From the cell containing the given text, extract its center point as [X, Y] coordinate. 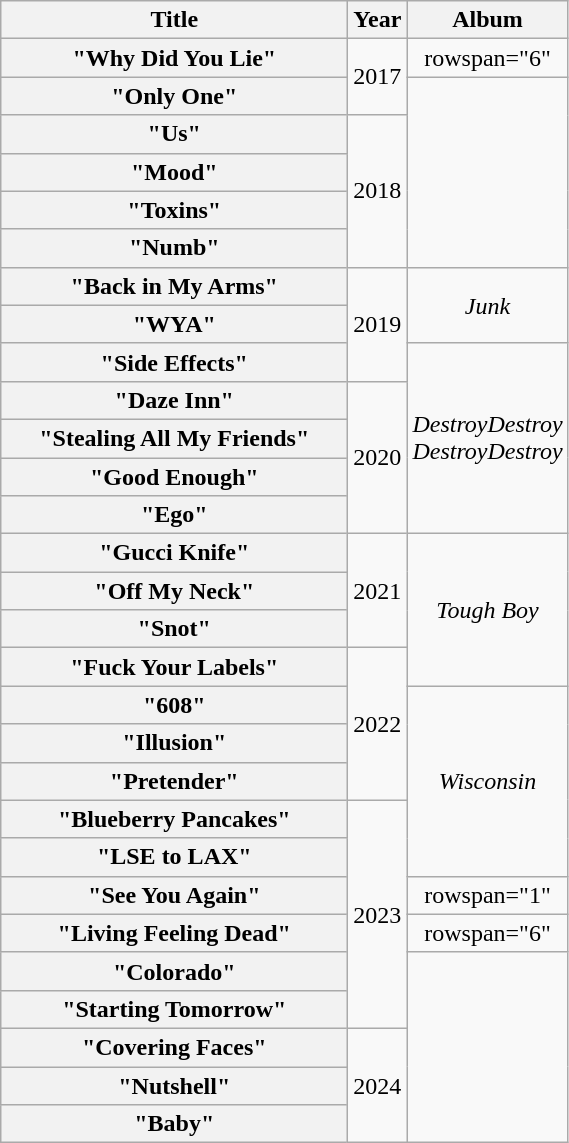
"Numb" [174, 248]
"Stealing All My Friends" [174, 438]
Wisconsin [488, 781]
2017 [378, 77]
"Good Enough" [174, 477]
"608" [174, 705]
"Living Feeling Dead" [174, 933]
"WYA" [174, 324]
"Toxins" [174, 210]
"Illusion" [174, 743]
"Covering Faces" [174, 1047]
"Baby" [174, 1124]
"Why Did You Lie" [174, 58]
Tough Boy [488, 610]
"Side Effects" [174, 362]
rowspan="1" [488, 895]
"Only One" [174, 96]
2018 [378, 191]
Year [378, 20]
"Fuck Your Labels" [174, 667]
2019 [378, 324]
"Nutshell" [174, 1085]
"Snot" [174, 629]
"Ego" [174, 515]
"See You Again" [174, 895]
DestroyDestroyDestroyDestroy [488, 438]
"LSE to LAX" [174, 857]
2022 [378, 724]
"Us" [174, 134]
2023 [378, 914]
"Starting Tomorrow" [174, 1009]
Title [174, 20]
"Colorado" [174, 971]
2020 [378, 457]
"Gucci Knife" [174, 553]
Junk [488, 305]
"Blueberry Pancakes" [174, 819]
"Mood" [174, 172]
Album [488, 20]
"Back in My Arms" [174, 286]
2021 [378, 591]
"Off My Neck" [174, 591]
"Pretender" [174, 781]
2024 [378, 1085]
"Daze Inn" [174, 400]
